Search for the cell housing the specified text and yield its [X, Y] center coordinate. 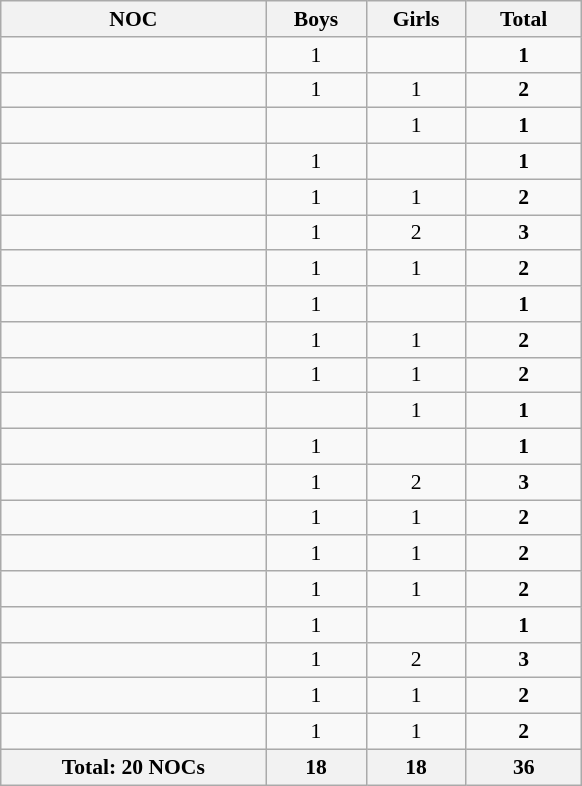
Total: 20 NOCs [134, 767]
Total [524, 19]
Boys [316, 19]
NOC [134, 19]
Girls [416, 19]
36 [524, 767]
